Search for the cell housing the specified text and yield its (x, y) center coordinate. 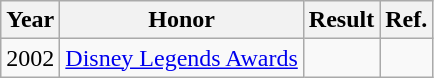
Year (30, 20)
Honor (182, 20)
Disney Legends Awards (182, 58)
Ref. (406, 20)
2002 (30, 58)
Result (341, 20)
